Determine the [X, Y] coordinate at the center of the cell enclosing the given text.  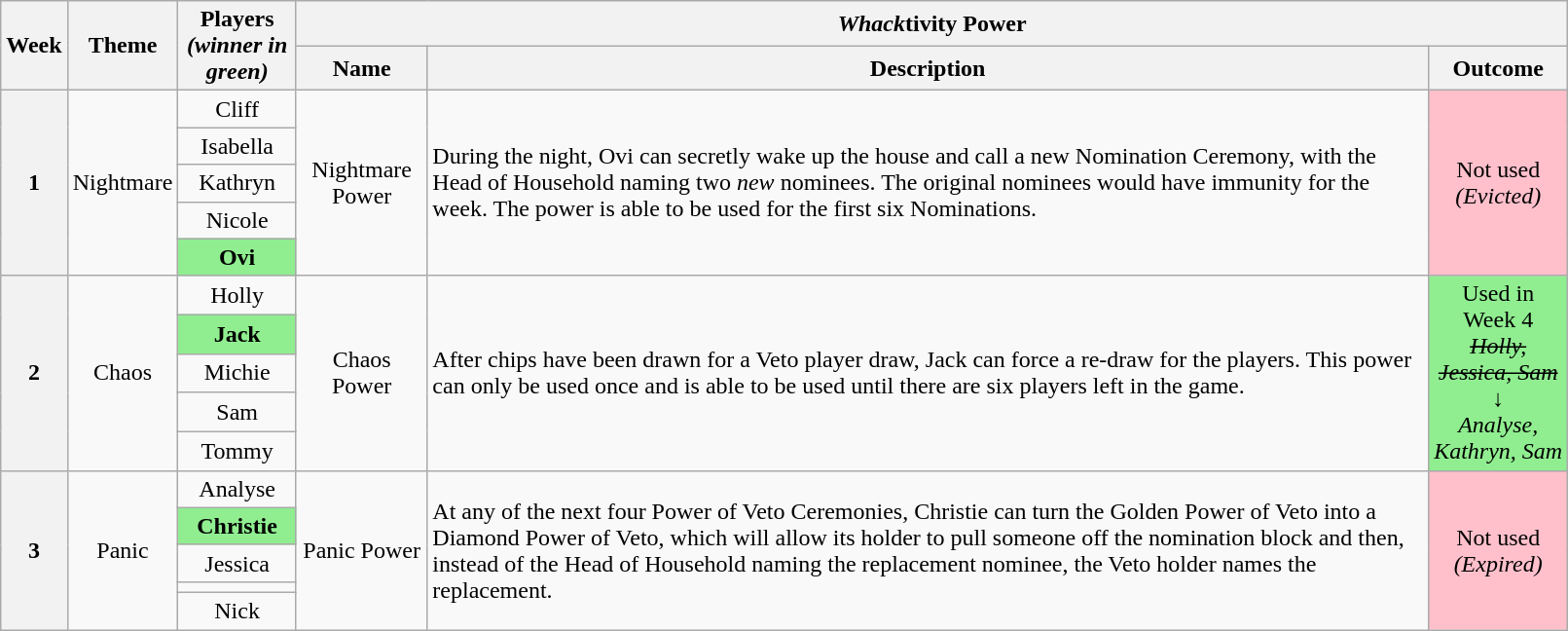
Panic [123, 549]
Sam [237, 412]
Chaos Power [361, 373]
1 [34, 183]
Week [34, 46]
Whacktivity Power [931, 23]
Players(winner in green) [237, 46]
Not used(Expired) [1497, 549]
Outcome [1497, 68]
Theme [123, 46]
Analyse [237, 489]
Michie [237, 373]
Nightmare Power [361, 183]
Used in Week 4Holly, Jessica, Sam↓Analyse, Kathryn, Sam [1497, 373]
Panic Power [361, 549]
Nightmare [123, 183]
Jack [237, 334]
Not used(Evicted) [1497, 183]
Holly [237, 295]
Nicole [237, 220]
3 [34, 549]
Tommy [237, 451]
Cliff [237, 109]
Jessica [237, 563]
Description [929, 68]
Ovi [237, 257]
Christie [237, 526]
2 [34, 373]
Chaos [123, 373]
Kathryn [237, 183]
Name [361, 68]
Isabella [237, 146]
Nick [237, 611]
